Return (x, y) of the center of cell containing provided text 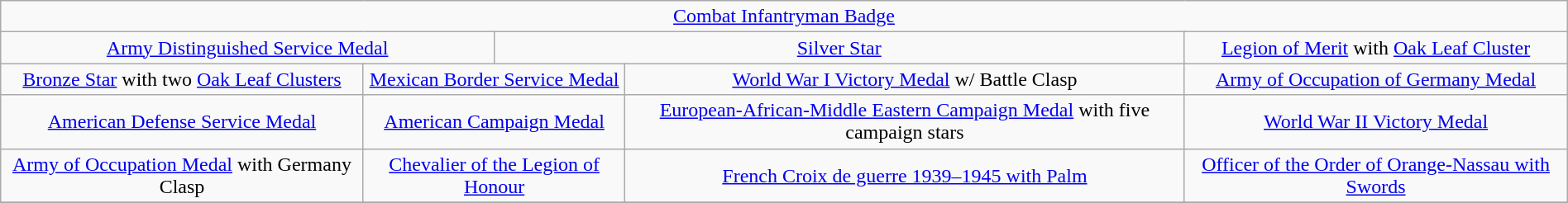
World War I Victory Medal w/ Battle Clasp (905, 79)
Combat Infantryman Badge (784, 17)
American Defense Service Medal (182, 122)
French Croix de guerre 1939–1945 with Palm (905, 175)
Chevalier of the Legion of Honour (495, 175)
Army Distinguished Service Medal (248, 48)
Silver Star (839, 48)
European-African-Middle Eastern Campaign Medal with five campaign stars (905, 122)
Mexican Border Service Medal (495, 79)
Army of Occupation Medal with Germany Clasp (182, 175)
Legion of Merit with Oak Leaf Cluster (1376, 48)
Officer of the Order of Orange-Nassau with Swords (1376, 175)
Army of Occupation of Germany Medal (1376, 79)
Bronze Star with two Oak Leaf Clusters (182, 79)
World War II Victory Medal (1376, 122)
American Campaign Medal (495, 122)
